Identify which cell holds the provided text, then report its [X, Y] central coordinate. 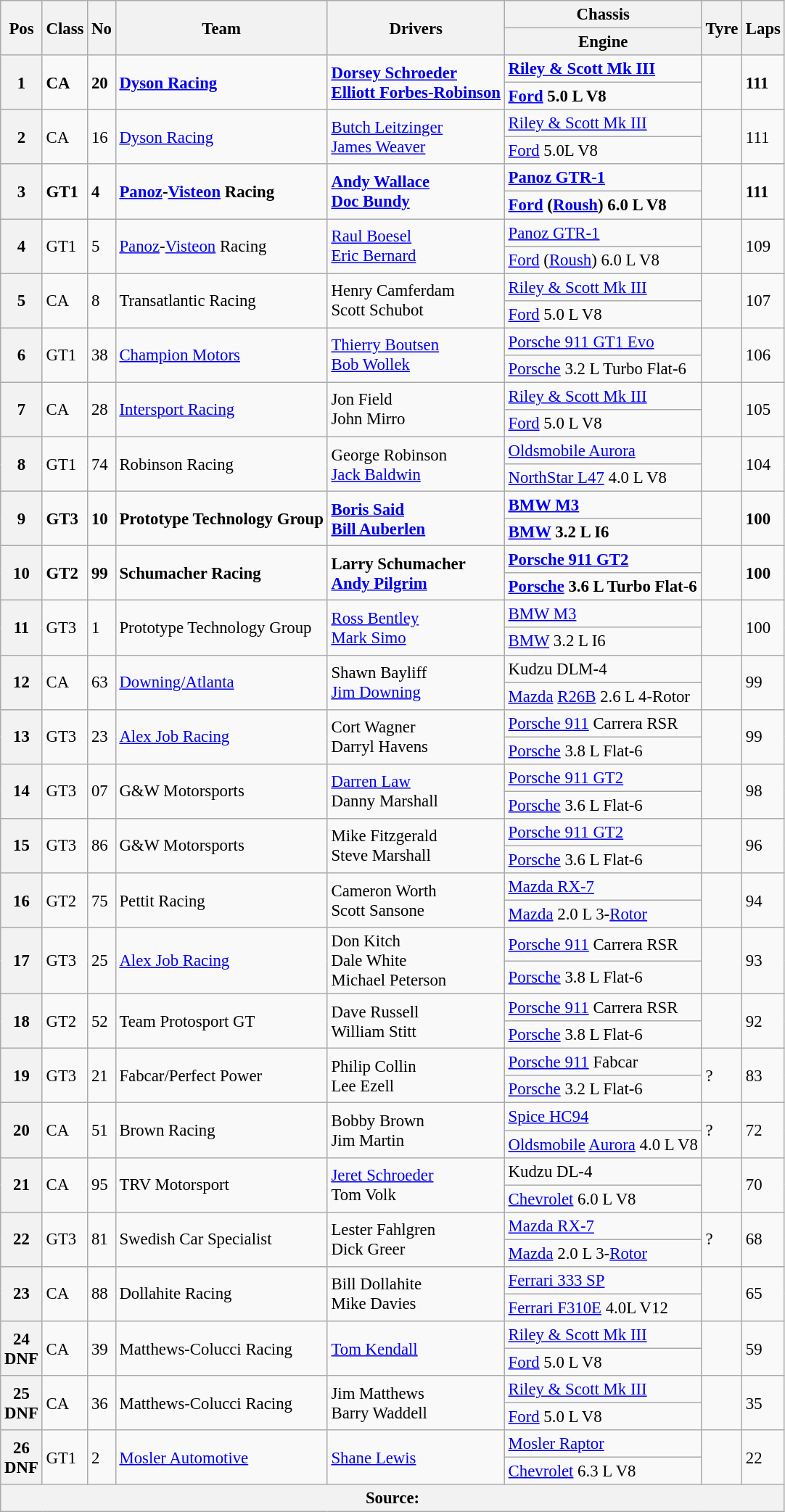
Jeret Schroeder Tom Volk [416, 1185]
Boris Said Bill Auberlen [416, 519]
Engine [603, 42]
Tom Kendall [416, 1349]
Downing/Atlanta [221, 682]
NorthStar L47 4.0 L V8 [603, 478]
15 [22, 846]
Cort Wagner Darryl Havens [416, 737]
Brown Racing [221, 1130]
86 [102, 846]
13 [22, 737]
96 [763, 846]
Team Protosport GT [221, 1021]
Butch Leitzinger James Weaver [416, 136]
Pettit Racing [221, 901]
7 [22, 409]
92 [763, 1021]
19 [22, 1076]
63 [102, 682]
Schumacher Racing [221, 573]
Dave Russell William Stitt [416, 1021]
83 [763, 1076]
Ford 5.0L V8 [603, 151]
14 [22, 792]
Dollahite Racing [221, 1294]
Ferrari 333 SP [603, 1281]
Raul Boesel Eric Bernard [416, 247]
107 [763, 300]
26DNF [22, 1458]
Kudzu DLM-4 [603, 669]
Dorsey Schroeder Elliott Forbes-Robinson [416, 83]
Drivers [416, 28]
17 [22, 961]
28 [102, 409]
Henry Camferdam Scott Schubot [416, 300]
Fabcar/Perfect Power [221, 1076]
Porsche 3.6 L Turbo Flat-6 [603, 587]
Porsche 3.2 L Flat-6 [603, 1090]
36 [102, 1402]
51 [102, 1130]
Transatlantic Racing [221, 300]
Philip Collin Lee Ezell [416, 1076]
Tyre [721, 28]
Cameron Worth Scott Sansone [416, 901]
11 [22, 628]
Team [221, 28]
3 [22, 191]
Intersport Racing [221, 409]
Spice HC94 [603, 1117]
George Robinson Jack Baldwin [416, 464]
38 [102, 355]
No [102, 28]
Robinson Racing [221, 464]
Larry Schumacher Andy Pilgrim [416, 573]
35 [763, 1402]
74 [102, 464]
Thierry Boutsen Bob Wollek [416, 355]
Lester Fahlgren Dick Greer [416, 1239]
109 [763, 247]
93 [763, 961]
106 [763, 355]
88 [102, 1294]
70 [763, 1185]
Oldsmobile Aurora 4.0 L V8 [603, 1144]
39 [102, 1349]
75 [102, 901]
Andy Wallace Doc Bundy [416, 191]
105 [763, 409]
TRV Motorsport [221, 1185]
Source: [393, 1498]
12 [22, 682]
25 [102, 961]
52 [102, 1021]
Porsche 911 Fabcar [603, 1062]
24DNF [22, 1349]
Ross Bentley Mark Simo [416, 628]
07 [102, 792]
Bill Dollahite Mike Davies [416, 1294]
Chevrolet 6.3 L V8 [603, 1471]
95 [102, 1185]
Chassis [603, 15]
Mosler Automotive [221, 1458]
Jim Matthews Barry Waddell [416, 1402]
Laps [763, 28]
Porsche 3.2 L Turbo Flat-6 [603, 369]
Swedish Car Specialist [221, 1239]
94 [763, 901]
68 [763, 1239]
Mike Fitzgerald Steve Marshall [416, 846]
Darren Law Danny Marshall [416, 792]
Shane Lewis [416, 1458]
Jon Field John Mirro [416, 409]
Oldsmobile Aurora [603, 450]
Champion Motors [221, 355]
Don Kitch Dale White Michael Peterson [416, 961]
98 [763, 792]
Pos [22, 28]
Mosler Raptor [603, 1444]
Chevrolet 6.0 L V8 [603, 1199]
Class [65, 28]
Porsche 911 GT1 Evo [603, 342]
Ferrari F310E 4.0L V12 [603, 1307]
Mazda R26B 2.6 L 4-Rotor [603, 696]
25DNF [22, 1402]
59 [763, 1349]
Kudzu DL-4 [603, 1171]
6 [22, 355]
Shawn Bayliff Jim Downing [416, 682]
65 [763, 1294]
72 [763, 1130]
18 [22, 1021]
Bobby Brown Jim Martin [416, 1130]
104 [763, 464]
9 [22, 519]
81 [102, 1239]
